Find where the given text appears and provide that cell's center as [X, Y] coordinate. 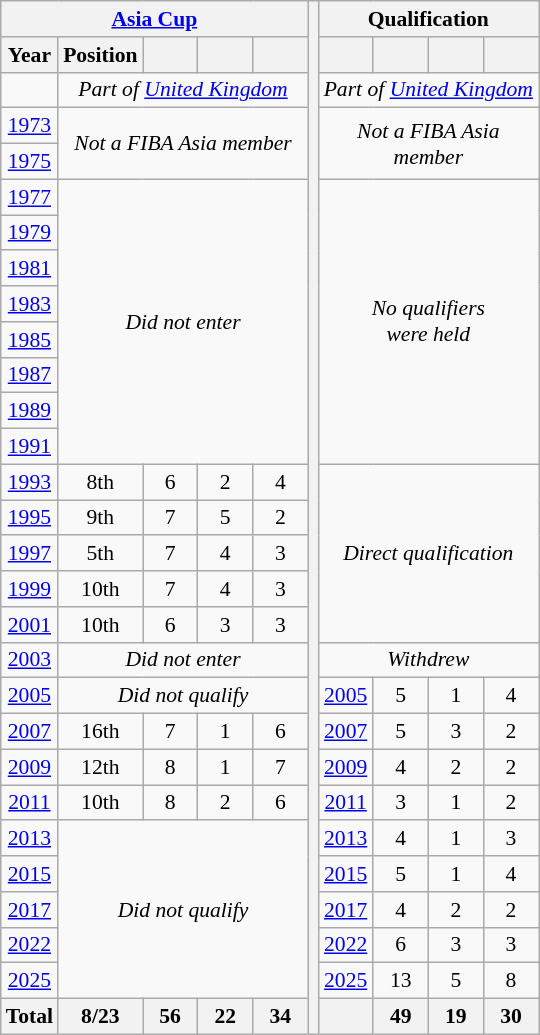
1981 [30, 269]
8/23 [100, 1017]
19 [456, 1017]
Direct qualification [428, 553]
Position [100, 55]
1995 [30, 518]
30 [510, 1017]
1987 [30, 375]
1975 [30, 162]
1997 [30, 554]
16th [100, 732]
1991 [30, 447]
5th [100, 554]
Withdrew [428, 660]
1973 [30, 126]
56 [170, 1017]
Qualification [428, 19]
34 [280, 1017]
2001 [30, 625]
13 [400, 981]
Asia Cup [154, 19]
1979 [30, 233]
Year [30, 55]
Total [30, 1017]
8th [100, 482]
1989 [30, 411]
1985 [30, 340]
No qualifierswere held [428, 322]
22 [226, 1017]
1993 [30, 482]
1999 [30, 589]
2003 [30, 660]
9th [100, 518]
1983 [30, 304]
12th [100, 767]
1977 [30, 197]
49 [400, 1017]
